Output the [X, Y] coordinate of the center of the cell containing the given text.  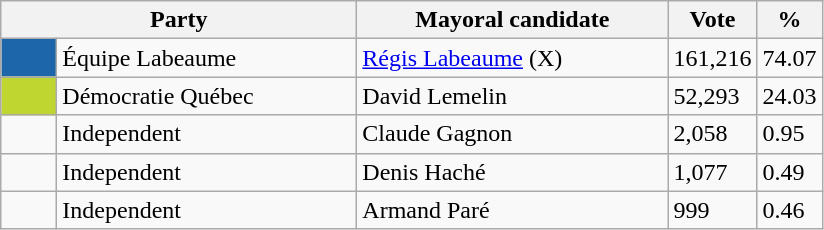
0.49 [790, 172]
Claude Gagnon [512, 134]
24.03 [790, 96]
161,216 [712, 58]
0.46 [790, 210]
Régis Labeaume (X) [512, 58]
Vote [712, 20]
999 [712, 210]
Mayoral candidate [512, 20]
Démocratie Québec [207, 96]
David Lemelin [512, 96]
Denis Haché [512, 172]
% [790, 20]
Équipe Labeaume [207, 58]
2,058 [712, 134]
Party [179, 20]
1,077 [712, 172]
74.07 [790, 58]
0.95 [790, 134]
Armand Paré [512, 210]
52,293 [712, 96]
